Provide the [X, Y] coordinate of the cell's center where the given text is located.  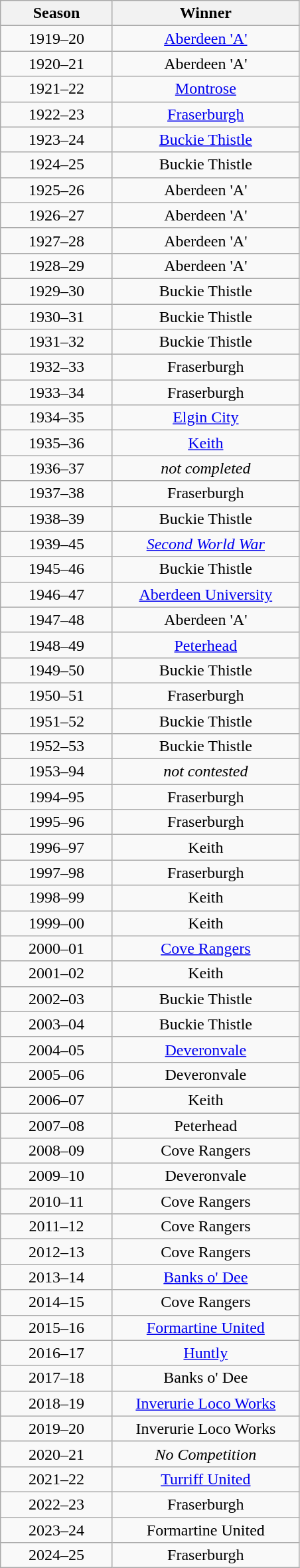
1998–99 [57, 898]
2021–22 [57, 1479]
not contested [206, 772]
Montrose [206, 89]
2002–03 [57, 999]
1953–94 [57, 772]
Second World War [206, 544]
1995–96 [57, 822]
2009–10 [57, 1176]
2024–25 [57, 1555]
1939–45 [57, 544]
1936–37 [57, 468]
2008–09 [57, 1151]
2000–01 [57, 948]
1932–33 [57, 367]
1923–24 [57, 139]
1999–00 [57, 923]
2022–23 [57, 1504]
1930–31 [57, 317]
1925–26 [57, 190]
Season [57, 13]
Winner [206, 13]
1949–50 [57, 670]
2004–05 [57, 1049]
not completed [206, 468]
1924–25 [57, 165]
2020–21 [57, 1454]
1934–35 [57, 418]
1919–20 [57, 39]
1996–97 [57, 847]
Aberdeen University [206, 594]
2011–12 [57, 1227]
2003–04 [57, 1024]
1928–29 [57, 266]
1922–23 [57, 114]
1921–22 [57, 89]
2010–11 [57, 1201]
1994–95 [57, 797]
1952–53 [57, 746]
2019–20 [57, 1429]
1920–21 [57, 64]
Huntly [206, 1353]
2014–15 [57, 1302]
1946–47 [57, 594]
2023–24 [57, 1529]
2013–14 [57, 1277]
1929–30 [57, 291]
1938–39 [57, 519]
1931–32 [57, 342]
2005–06 [57, 1075]
1948–49 [57, 645]
Turriff United [206, 1479]
1997–98 [57, 873]
Elgin City [206, 418]
1933–34 [57, 392]
2017–18 [57, 1378]
1935–36 [57, 443]
2015–16 [57, 1328]
1927–28 [57, 240]
2018–19 [57, 1403]
1951–52 [57, 721]
2007–08 [57, 1126]
1947–48 [57, 620]
2016–17 [57, 1353]
2001–02 [57, 974]
2012–13 [57, 1252]
1937–38 [57, 493]
1950–51 [57, 695]
No Competition [206, 1454]
1945–46 [57, 569]
2006–07 [57, 1100]
1926–27 [57, 215]
